Return the (x, y) coordinate for the center point of the cell that contains the specified text.  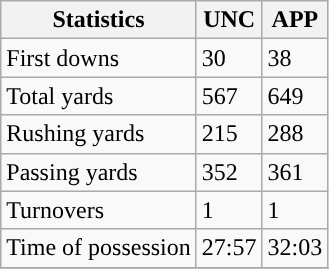
352 (229, 172)
Time of possession (99, 248)
361 (295, 172)
32:03 (295, 248)
UNC (229, 20)
215 (229, 134)
Rushing yards (99, 134)
38 (295, 58)
27:57 (229, 248)
Passing yards (99, 172)
APP (295, 20)
567 (229, 96)
Total yards (99, 96)
Statistics (99, 20)
Turnovers (99, 210)
649 (295, 96)
288 (295, 134)
First downs (99, 58)
30 (229, 58)
